Scan for the cell matching the given text and deliver its (X, Y) coordinate at center. 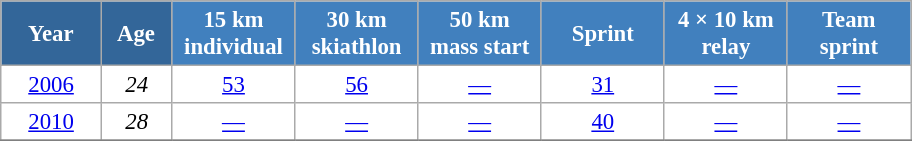
53 (234, 85)
Sprint (602, 34)
Team sprint (848, 34)
28 (136, 122)
24 (136, 85)
40 (602, 122)
Year (52, 34)
15 km individual (234, 34)
Age (136, 34)
4 × 10 km relay (726, 34)
56 (356, 85)
50 km mass start (480, 34)
30 km skiathlon (356, 34)
2010 (52, 122)
31 (602, 85)
2006 (52, 85)
